Locate the cell with the specified text and output its [x, y] center coordinate. 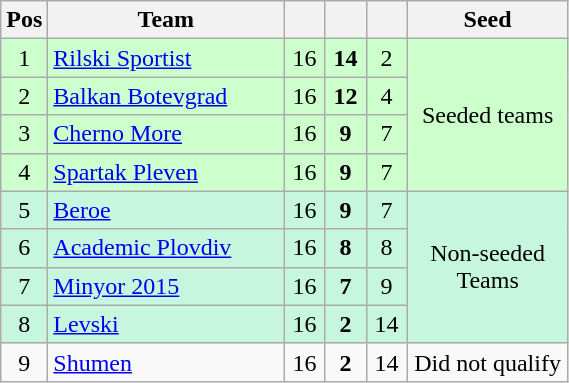
5 [24, 210]
Shumen [166, 362]
Beroe [166, 210]
Cherno More [166, 134]
Did not qualify [488, 362]
Team [166, 20]
Seeded teams [488, 115]
Spartak Pleven [166, 172]
Non-seeded Teams [488, 267]
6 [24, 248]
Balkan Botevgrad [166, 96]
Minyor 2015 [166, 286]
Seed [488, 20]
12 [346, 96]
Pos [24, 20]
3 [24, 134]
1 [24, 58]
Levski [166, 324]
Academic Plovdiv [166, 248]
Rilski Sportist [166, 58]
